Extract the [x, y] coordinate from the center of the cell holding the provided text.  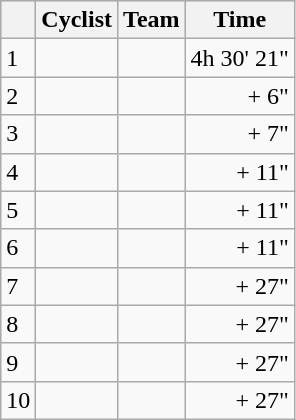
4 [18, 172]
10 [18, 400]
5 [18, 210]
2 [18, 96]
8 [18, 324]
Cyclist [77, 20]
4h 30' 21" [240, 58]
9 [18, 362]
+ 6" [240, 96]
Time [240, 20]
+ 7" [240, 134]
7 [18, 286]
6 [18, 248]
Team [152, 20]
3 [18, 134]
1 [18, 58]
